Locate the cell with the specified text and output its [x, y] center coordinate. 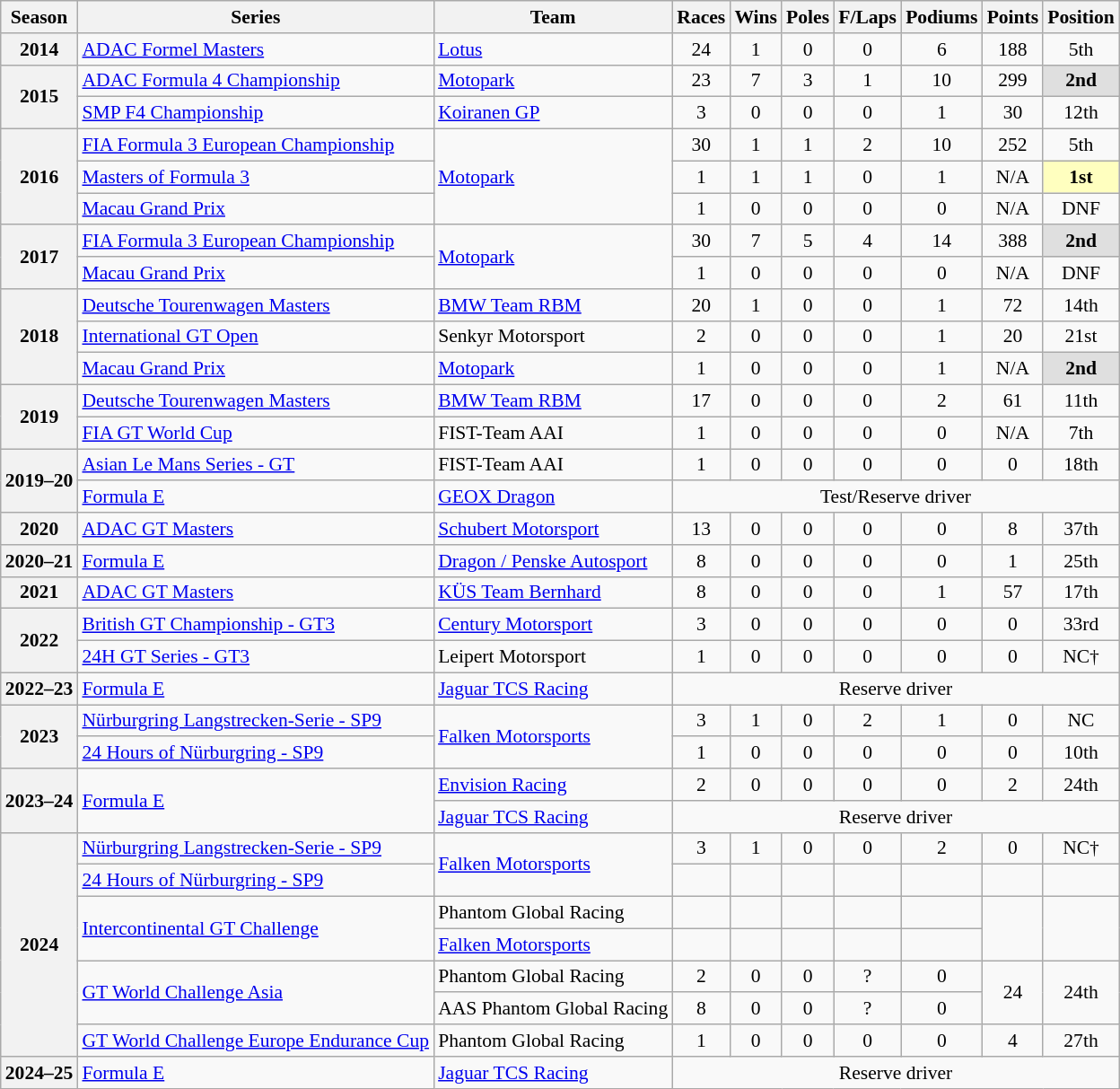
Podiums [942, 17]
17th [1081, 593]
17 [701, 401]
Schubert Motorsport [553, 529]
F/Laps [867, 17]
27th [1081, 1041]
2018 [39, 338]
Intercontinental GT Challenge [255, 928]
British GT Championship - GT3 [255, 625]
2019–20 [39, 481]
2024 [39, 944]
252 [1013, 145]
GEOX Dragon [553, 497]
61 [1013, 401]
7th [1081, 433]
SMP F4 Championship [255, 113]
NC [1081, 721]
ADAC Formel Masters [255, 49]
Poles [808, 17]
2023–24 [39, 801]
Dragon / Penske Autosport [553, 561]
GT World Challenge Europe Endurance Cup [255, 1041]
Team [553, 17]
Koiranen GP [553, 113]
11th [1081, 401]
Century Motorsport [553, 625]
21st [1081, 337]
25th [1081, 561]
2021 [39, 593]
12th [1081, 113]
188 [1013, 49]
Asian Le Mans Series - GT [255, 465]
57 [1013, 593]
Leipert Motorsport [553, 657]
International GT Open [255, 337]
72 [1013, 305]
33rd [1081, 625]
GT World Challenge Asia [255, 993]
37th [1081, 529]
Races [701, 17]
Lotus [553, 49]
1st [1081, 177]
2014 [39, 49]
Position [1081, 17]
KÜS Team Bernhard [553, 593]
Wins [756, 17]
2022 [39, 641]
Senkyr Motorsport [553, 337]
Series [255, 17]
388 [1013, 242]
2020–21 [39, 561]
Envision Racing [553, 785]
2023 [39, 736]
10th [1081, 753]
2022–23 [39, 689]
6 [942, 49]
18th [1081, 465]
14th [1081, 305]
23 [701, 81]
2015 [39, 97]
24H GT Series - GT3 [255, 657]
2024–25 [39, 1073]
2016 [39, 178]
13 [701, 529]
FIA GT World Cup [255, 433]
14 [942, 242]
ADAC Formula 4 Championship [255, 81]
299 [1013, 81]
2020 [39, 529]
2017 [39, 257]
AAS Phantom Global Racing [553, 1009]
2019 [39, 417]
Points [1013, 17]
Season [39, 17]
Test/Reserve driver [896, 497]
5 [808, 242]
Masters of Formula 3 [255, 177]
